Find where the given text appears and provide that cell's center as (X, Y) coordinate. 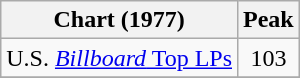
U.S. Billboard Top LPs (120, 58)
Chart (1977) (120, 20)
103 (269, 58)
Peak (269, 20)
